Extract the [X, Y] coordinate from the center of the cell holding the provided text.  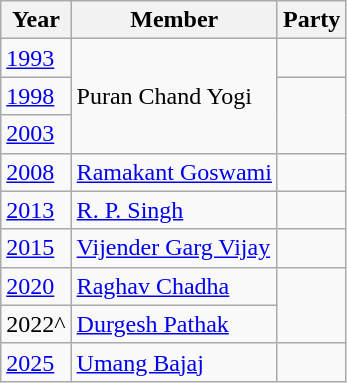
R. P. Singh [174, 210]
2013 [36, 210]
1993 [36, 58]
2025 [36, 362]
Vijender Garg Vijay [174, 248]
2008 [36, 172]
2022^ [36, 324]
Party [311, 20]
Puran Chand Yogi [174, 96]
Year [36, 20]
2003 [36, 134]
Umang Bajaj [174, 362]
Raghav Chadha [174, 286]
Ramakant Goswami [174, 172]
2020 [36, 286]
2015 [36, 248]
Member [174, 20]
1998 [36, 96]
Durgesh Pathak [174, 324]
